Capture the cell that displays the provided text and extract its [X, Y] central coordinate. 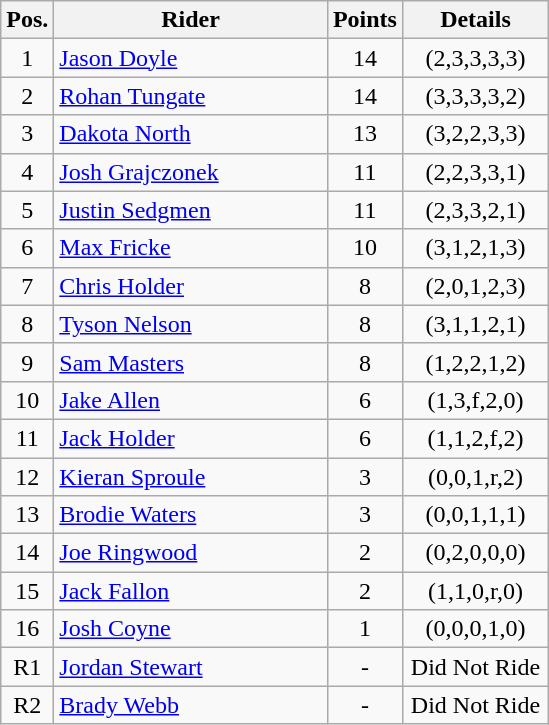
Justin Sedgmen [191, 210]
Pos. [28, 20]
(2,3,3,2,1) [475, 210]
Tyson Nelson [191, 324]
(2,0,1,2,3) [475, 286]
(3,3,3,3,2) [475, 96]
(3,1,2,1,3) [475, 248]
Points [364, 20]
(0,0,1,1,1) [475, 515]
9 [28, 362]
(0,0,0,1,0) [475, 629]
Jake Allen [191, 400]
Details [475, 20]
Rohan Tungate [191, 96]
Josh Coyne [191, 629]
(0,0,1,r,2) [475, 477]
(1,3,f,2,0) [475, 400]
16 [28, 629]
Kieran Sproule [191, 477]
(2,2,3,3,1) [475, 172]
4 [28, 172]
Rider [191, 20]
12 [28, 477]
Chris Holder [191, 286]
(1,2,2,1,2) [475, 362]
(0,2,0,0,0) [475, 553]
Jordan Stewart [191, 667]
Jason Doyle [191, 58]
(1,1,0,r,0) [475, 591]
Dakota North [191, 134]
7 [28, 286]
(3,2,2,3,3) [475, 134]
Jack Fallon [191, 591]
R2 [28, 705]
5 [28, 210]
Josh Grajczonek [191, 172]
Brady Webb [191, 705]
Max Fricke [191, 248]
(3,1,1,2,1) [475, 324]
R1 [28, 667]
(2,3,3,3,3) [475, 58]
Jack Holder [191, 438]
15 [28, 591]
Sam Masters [191, 362]
Joe Ringwood [191, 553]
Brodie Waters [191, 515]
(1,1,2,f,2) [475, 438]
